Find where the given text appears and provide that cell's center as [x, y] coordinate. 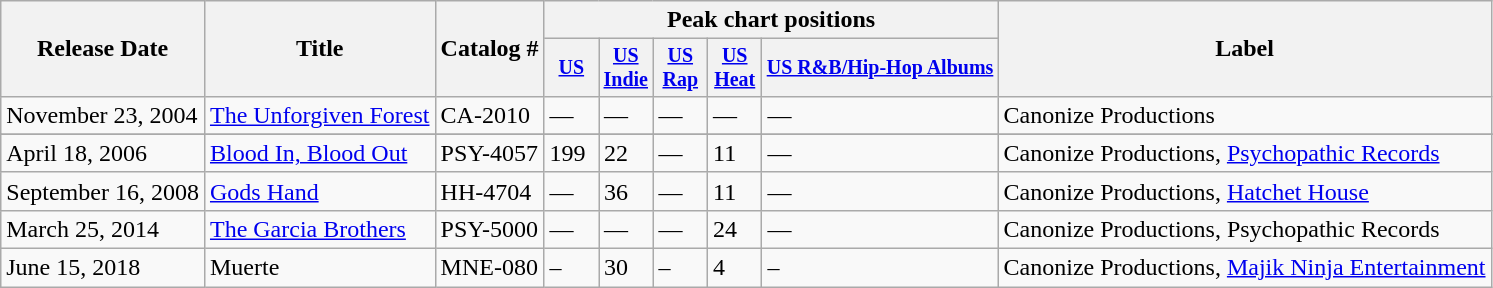
HH-4704 [490, 191]
Muerte [320, 268]
36 [626, 191]
Release Date [103, 49]
Peak chart positions [771, 20]
US Heat [734, 68]
MNE-080 [490, 268]
November 23, 2004 [103, 115]
4 [734, 268]
June 15, 2018 [103, 268]
30 [626, 268]
Canonize Productions, Majik Ninja Entertainment [1244, 268]
US Rap [680, 68]
March 25, 2014 [103, 229]
September 16, 2008 [103, 191]
Label [1244, 49]
199 [571, 153]
CA-2010 [490, 115]
Title [320, 49]
22 [626, 153]
Gods Hand [320, 191]
Canonize Productions, Hatchet House [1244, 191]
24 [734, 229]
US R&B/Hip-Hop Albums [880, 68]
US [571, 68]
April 18, 2006 [103, 153]
PSY-5000 [490, 229]
US Indie [626, 68]
The Garcia Brothers [320, 229]
Canonize Productions [1244, 115]
Catalog # [490, 49]
PSY-4057 [490, 153]
The Unforgiven Forest [320, 115]
Blood In, Blood Out [320, 153]
